For the text-containing cell, return its midpoint in (X, Y) coordinate format. 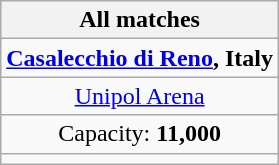
All matches (140, 20)
Casalecchio di Reno, Italy (140, 58)
Unipol Arena (140, 96)
Capacity: 11,000 (140, 134)
